Extract the (x, y) coordinate from the center of the cell holding the provided text.  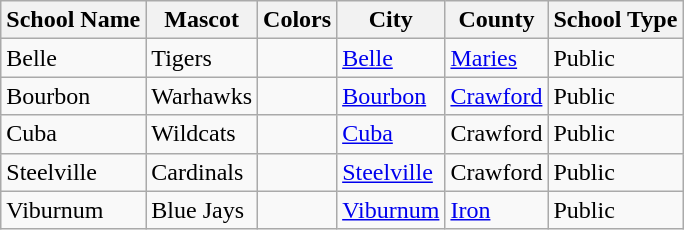
Maries (496, 58)
Iron (496, 210)
School Type (616, 20)
Blue Jays (202, 210)
Tigers (202, 58)
Cardinals (202, 172)
City (391, 20)
Wildcats (202, 134)
Warhawks (202, 96)
School Name (74, 20)
County (496, 20)
Mascot (202, 20)
Colors (298, 20)
